Provide the (x, y) coordinate of the cell's center where the given text is located.  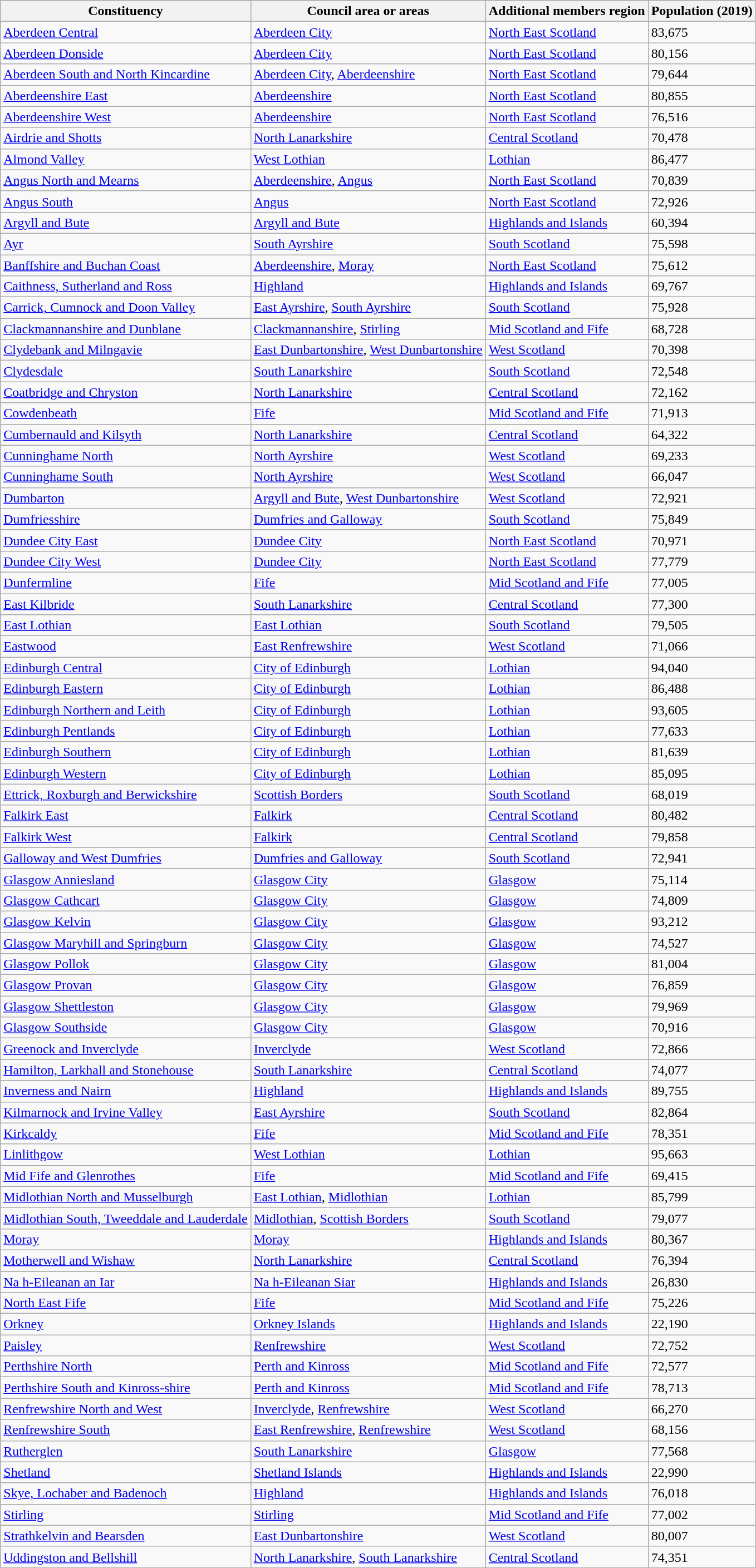
Dumfriesshire (126, 519)
Uddingston and Bellshill (126, 1557)
Angus (368, 201)
East Renfrewshire (368, 647)
Rutherglen (126, 1451)
Clackmannanshire and Dunblane (126, 329)
East Renfrewshire, Renfrewshire (368, 1430)
79,644 (701, 75)
Banffshire and Buchan Coast (126, 265)
72,866 (701, 1049)
Ettrick, Roxburgh and Berwickshire (126, 795)
72,162 (701, 392)
Aberdeenshire West (126, 117)
Glasgow Pollok (126, 964)
Glasgow Provan (126, 985)
Glasgow Shettleston (126, 1007)
South Ayrshire (368, 244)
70,478 (701, 138)
Linlithgow (126, 1155)
82,864 (701, 1112)
77,002 (701, 1515)
Kilmarnock and Irvine Valley (126, 1112)
East Lothian, Midlothian (368, 1197)
68,728 (701, 329)
70,839 (701, 180)
Strathkelvin and Bearsden (126, 1536)
75,612 (701, 265)
Paisley (126, 1345)
Perthshire South and Kinross-shire (126, 1388)
77,005 (701, 583)
Caithness, Sutherland and Ross (126, 287)
Midlothian North and Musselburgh (126, 1197)
East Dunbartonshire, West Dunbartonshire (368, 350)
Greenock and Inverclyde (126, 1049)
Shetland (126, 1472)
72,921 (701, 498)
77,633 (701, 731)
72,926 (701, 201)
86,488 (701, 689)
East Ayrshire (368, 1112)
Glasgow Anniesland (126, 879)
77,568 (701, 1451)
Dundee City East (126, 540)
93,605 (701, 710)
Edinburgh Central (126, 668)
Orkney Islands (368, 1324)
Edinburgh Northern and Leith (126, 710)
Kirkcaldy (126, 1133)
Ayr (126, 244)
Mid Fife and Glenrothes (126, 1176)
75,114 (701, 879)
68,156 (701, 1430)
79,858 (701, 837)
Renfrewshire (368, 1345)
Coatbridge and Chryston (126, 392)
Glasgow Kelvin (126, 921)
Renfrewshire North and West (126, 1409)
Shetland Islands (368, 1472)
Carrick, Cumnock and Doon Valley (126, 308)
Cowdenbeath (126, 413)
79,969 (701, 1007)
80,855 (701, 96)
Edinburgh Western (126, 773)
69,415 (701, 1176)
Aberdeen City, Aberdeenshire (368, 75)
85,799 (701, 1197)
Glasgow Maryhill and Springburn (126, 943)
72,752 (701, 1345)
North Lanarkshire, South Lanarkshire (368, 1557)
Dundee City West (126, 561)
Edinburgh Eastern (126, 689)
Clydebank and Milngavie (126, 350)
Argyll and Bute, West Dunbartonshire (368, 498)
69,767 (701, 287)
North East Fife (126, 1303)
83,675 (701, 32)
94,040 (701, 668)
East Kilbride (126, 604)
68,019 (701, 795)
Clackmannanshire, Stirling (368, 329)
Na h-Eileanan Siar (368, 1281)
Cunninghame North (126, 456)
72,941 (701, 858)
Aberdeen Central (126, 32)
81,639 (701, 752)
80,156 (701, 53)
Falkirk West (126, 837)
71,066 (701, 647)
East Dunbartonshire (368, 1536)
22,990 (701, 1472)
26,830 (701, 1281)
66,270 (701, 1409)
60,394 (701, 223)
74,809 (701, 900)
72,548 (701, 371)
75,226 (701, 1303)
Galloway and West Dumfries (126, 858)
Motherwell and Wishaw (126, 1260)
East Ayrshire, South Ayrshire (368, 308)
79,505 (701, 625)
81,004 (701, 964)
Midlothian, Scottish Borders (368, 1218)
Airdrie and Shotts (126, 138)
86,477 (701, 159)
78,713 (701, 1388)
64,322 (701, 435)
Clydesdale (126, 371)
78,351 (701, 1133)
Dumbarton (126, 498)
Eastwood (126, 647)
Dunfermline (126, 583)
Edinburgh Southern (126, 752)
69,233 (701, 456)
Angus North and Mearns (126, 180)
95,663 (701, 1155)
70,971 (701, 540)
70,916 (701, 1028)
Angus South (126, 201)
Hamilton, Larkhall and Stonehouse (126, 1070)
Renfrewshire South (126, 1430)
Glasgow Cathcart (126, 900)
75,849 (701, 519)
Additional members region (567, 11)
77,300 (701, 604)
Aberdeen South and North Kincardine (126, 75)
76,859 (701, 985)
Perthshire North (126, 1367)
Inverness and Nairn (126, 1091)
Aberdeenshire, Angus (368, 180)
Aberdeenshire, Moray (368, 265)
77,779 (701, 561)
72,577 (701, 1367)
Orkney (126, 1324)
74,077 (701, 1070)
Na h-Eileanan an Iar (126, 1281)
Council area or areas (368, 11)
70,398 (701, 350)
66,047 (701, 477)
Cunninghame South (126, 477)
74,527 (701, 943)
75,928 (701, 308)
79,077 (701, 1218)
Midlothian South, Tweeddale and Lauderdale (126, 1218)
Aberdeenshire East (126, 96)
93,212 (701, 921)
Edinburgh Pentlands (126, 731)
Almond Valley (126, 159)
74,351 (701, 1557)
80,367 (701, 1239)
22,190 (701, 1324)
75,598 (701, 244)
Inverclyde, Renfrewshire (368, 1409)
Scottish Borders (368, 795)
Skye, Lochaber and Badenoch (126, 1493)
76,394 (701, 1260)
76,018 (701, 1493)
85,095 (701, 773)
Constituency (126, 11)
Aberdeen Donside (126, 53)
80,482 (701, 816)
Falkirk East (126, 816)
Inverclyde (368, 1049)
Population (2019) (701, 11)
Cumbernauld and Kilsyth (126, 435)
71,913 (701, 413)
Glasgow Southside (126, 1028)
89,755 (701, 1091)
76,516 (701, 117)
80,007 (701, 1536)
